Provide the (x, y) coordinate of the cell's center where the given text is located.  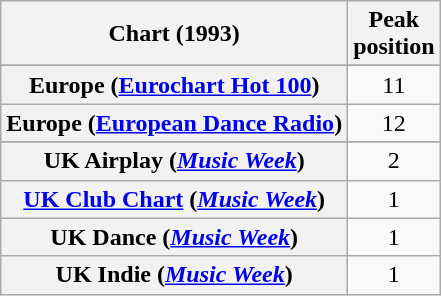
UK Dance (Music Week) (174, 237)
Chart (1993) (174, 34)
Peakposition (394, 34)
UK Airplay (Music Week) (174, 161)
UK Club Chart (Music Week) (174, 199)
Europe (Eurochart Hot 100) (174, 85)
12 (394, 123)
UK Indie (Music Week) (174, 275)
Europe (European Dance Radio) (174, 123)
2 (394, 161)
11 (394, 85)
